Extract the (x, y) coordinate from the center of the cell holding the provided text.  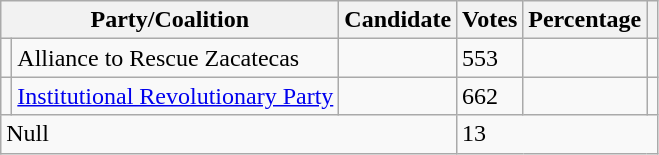
Votes (490, 20)
13 (558, 134)
Party/Coalition (170, 20)
Candidate (398, 20)
553 (490, 58)
662 (490, 96)
Null (229, 134)
Institutional Revolutionary Party (176, 96)
Percentage (585, 20)
Alliance to Rescue Zacatecas (176, 58)
